Detect which cell encompasses the target text, then output its [x, y] center coordinate. 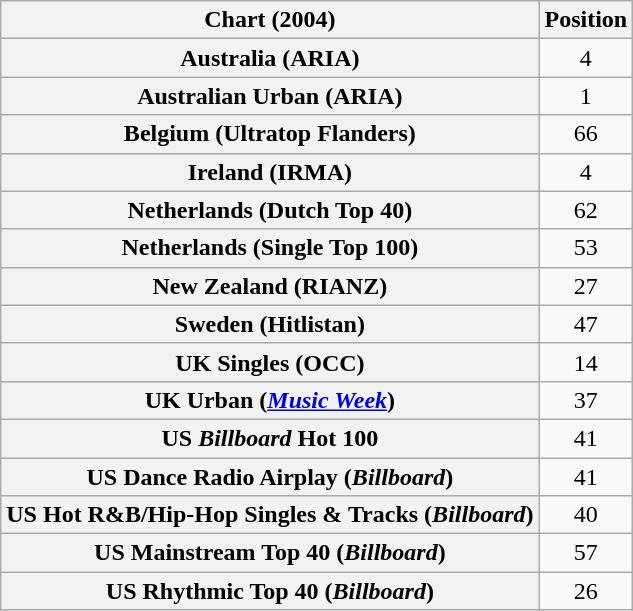
Netherlands (Single Top 100) [270, 248]
UK Singles (OCC) [270, 362]
Chart (2004) [270, 20]
Position [586, 20]
US Rhythmic Top 40 (Billboard) [270, 591]
Netherlands (Dutch Top 40) [270, 210]
66 [586, 134]
40 [586, 515]
26 [586, 591]
14 [586, 362]
New Zealand (RIANZ) [270, 286]
Belgium (Ultratop Flanders) [270, 134]
US Billboard Hot 100 [270, 438]
37 [586, 400]
US Mainstream Top 40 (Billboard) [270, 553]
Australian Urban (ARIA) [270, 96]
US Hot R&B/Hip-Hop Singles & Tracks (Billboard) [270, 515]
27 [586, 286]
1 [586, 96]
62 [586, 210]
47 [586, 324]
Australia (ARIA) [270, 58]
Sweden (Hitlistan) [270, 324]
UK Urban (Music Week) [270, 400]
53 [586, 248]
US Dance Radio Airplay (Billboard) [270, 477]
Ireland (IRMA) [270, 172]
57 [586, 553]
